Output the [x, y] coordinate of the center of the cell containing the given text.  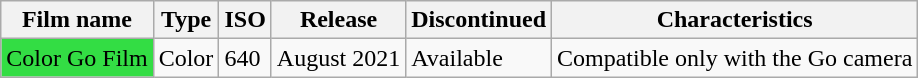
640 [245, 58]
August 2021 [338, 58]
Compatible only with the Go camera [735, 58]
Release [338, 20]
Available [479, 58]
Type [186, 20]
Characteristics [735, 20]
Color [186, 58]
ISO [245, 20]
Film name [77, 20]
Color Go Film [77, 58]
Discontinued [479, 20]
